Output the (X, Y) coordinate of the center of the cell containing the given text.  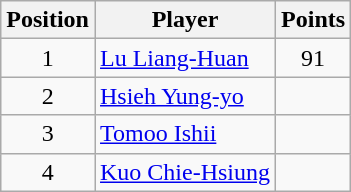
Lu Liang-Huan (184, 58)
Points (314, 20)
3 (48, 134)
Player (184, 20)
1 (48, 58)
2 (48, 96)
Hsieh Yung-yo (184, 96)
Position (48, 20)
Tomoo Ishii (184, 134)
91 (314, 58)
Kuo Chie-Hsiung (184, 172)
4 (48, 172)
